Return [x, y] of the center of cell containing provided text 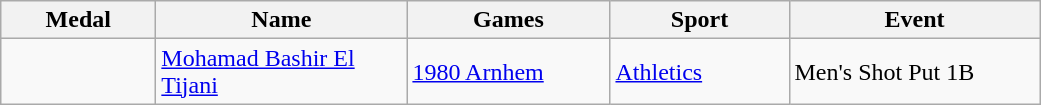
Mohamad Bashir El Tijani [282, 72]
Men's Shot Put 1B [914, 72]
Games [508, 20]
Event [914, 20]
Name [282, 20]
Sport [700, 20]
Athletics [700, 72]
Medal [78, 20]
1980 Arnhem [508, 72]
